Provide the [x, y] coordinate of the cell's center where the given text is located.  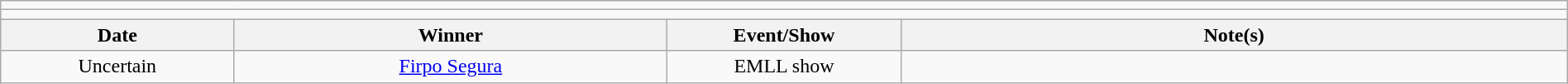
Note(s) [1234, 35]
Date [117, 35]
EMLL show [784, 67]
Event/Show [784, 35]
Uncertain [117, 67]
Firpo Segura [451, 67]
Winner [451, 35]
